Identify which cell holds the provided text, then report its [x, y] central coordinate. 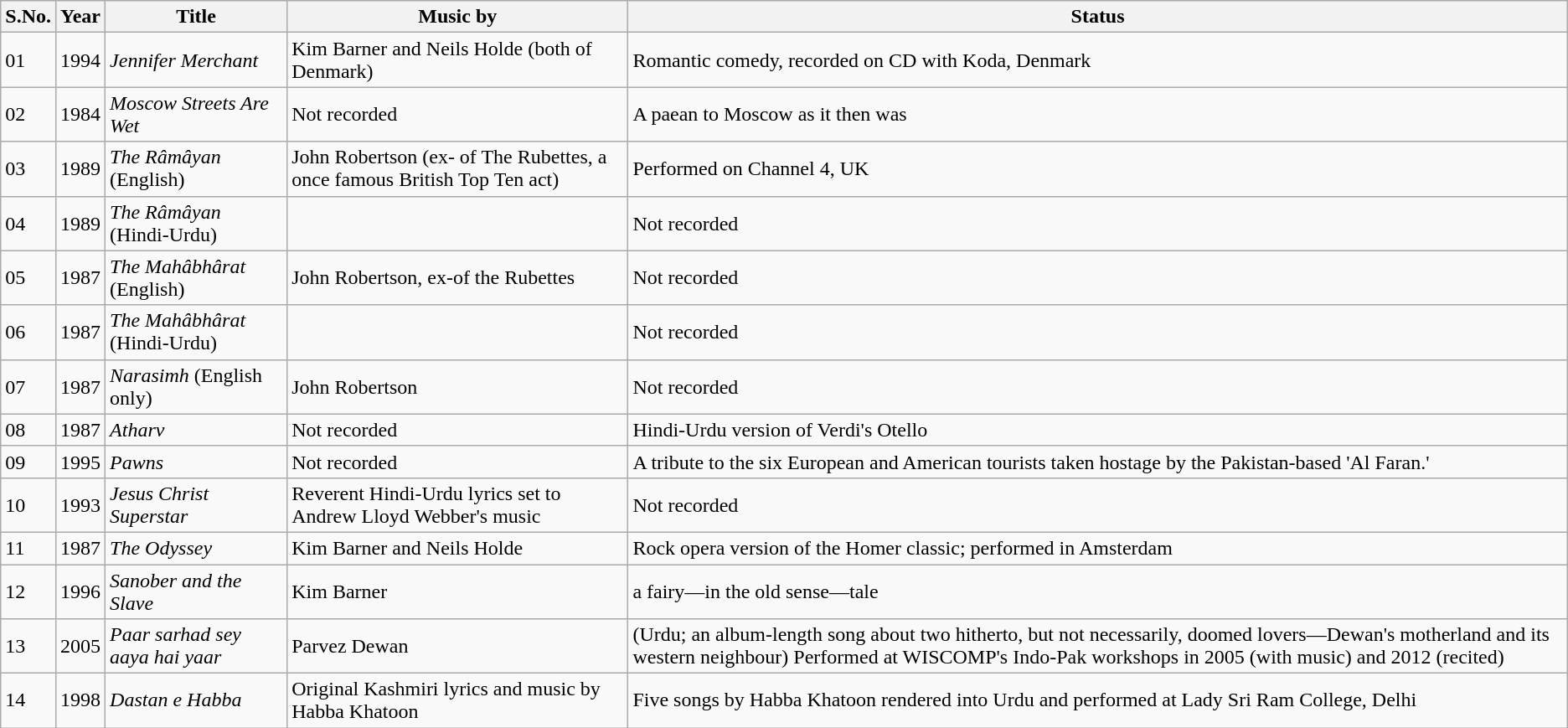
Moscow Streets Are Wet [196, 114]
Original Kashmiri lyrics and music by Habba Khatoon [457, 700]
1998 [80, 700]
Title [196, 17]
Reverent Hindi-Urdu lyrics set to Andrew Lloyd Webber's music [457, 504]
10 [28, 504]
A tribute to the six European and American tourists taken hostage by the Pakistan-based 'Al Faran.' [1097, 462]
John Robertson, ex-of the Rubettes [457, 278]
09 [28, 462]
Sanober and the Slave [196, 591]
04 [28, 223]
1984 [80, 114]
1996 [80, 591]
Music by [457, 17]
03 [28, 169]
1995 [80, 462]
Jesus Christ Superstar [196, 504]
a fairy—in the old sense—tale [1097, 591]
Five songs by Habba Khatoon rendered into Urdu and performed at Lady Sri Ram College, Delhi [1097, 700]
12 [28, 591]
John Robertson [457, 387]
The Mahâbhârat (English) [196, 278]
Performed on Channel 4, UK [1097, 169]
11 [28, 548]
Atharv [196, 430]
Hindi-Urdu version of Verdi's Otello [1097, 430]
Kim Barner [457, 591]
The Râmâyan (Hindi-Urdu) [196, 223]
A paean to Moscow as it then was [1097, 114]
Pawns [196, 462]
2005 [80, 647]
John Robertson (ex- of The Rubettes, a once famous British Top Ten act) [457, 169]
Status [1097, 17]
Paar sarhad sey aaya hai yaar [196, 647]
Narasimh (English only) [196, 387]
06 [28, 332]
14 [28, 700]
The Odyssey [196, 548]
1993 [80, 504]
Year [80, 17]
07 [28, 387]
Dastan e Habba [196, 700]
1994 [80, 60]
Rock opera version of the Homer classic; performed in Amsterdam [1097, 548]
Parvez Dewan [457, 647]
02 [28, 114]
13 [28, 647]
05 [28, 278]
The Mahâbhârat (Hindi-Urdu) [196, 332]
01 [28, 60]
Romantic comedy, recorded on CD with Koda, Denmark [1097, 60]
08 [28, 430]
Jennifer Merchant [196, 60]
Kim Barner and Neils Holde [457, 548]
The Râmâyan (English) [196, 169]
Kim Barner and Neils Holde (both of Denmark) [457, 60]
S.No. [28, 17]
